Extract the [X, Y] coordinate from the center of the cell holding the provided text.  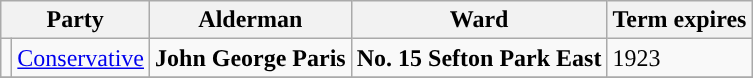
Party [76, 20]
Conservative [81, 58]
No. 15 Sefton Park East [479, 58]
Term expires [680, 20]
John George Paris [251, 58]
Alderman [251, 20]
1923 [680, 58]
Ward [479, 20]
